Capture the cell that displays the provided text and extract its [X, Y] central coordinate. 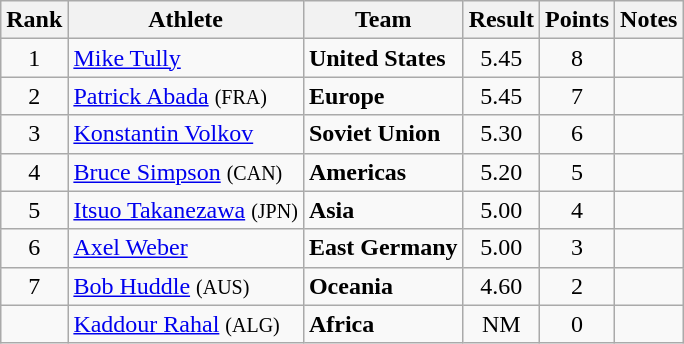
Athlete [186, 20]
Axel Weber [186, 248]
Rank [34, 20]
Africa [383, 324]
United States [383, 58]
Itsuo Takanezawa (JPN) [186, 210]
Americas [383, 172]
Points [578, 20]
5.30 [501, 134]
NM [501, 324]
Team [383, 20]
1 [34, 58]
5.20 [501, 172]
Mike Tully [186, 58]
Notes [649, 20]
Kaddour Rahal (ALG) [186, 324]
Konstantin Volkov [186, 134]
Asia [383, 210]
Bob Huddle (AUS) [186, 286]
8 [578, 58]
Europe [383, 96]
0 [578, 324]
Result [501, 20]
East Germany [383, 248]
4.60 [501, 286]
Soviet Union [383, 134]
Bruce Simpson (CAN) [186, 172]
Oceania [383, 286]
Patrick Abada (FRA) [186, 96]
